Locate the cell with the specified text and output its [x, y] center coordinate. 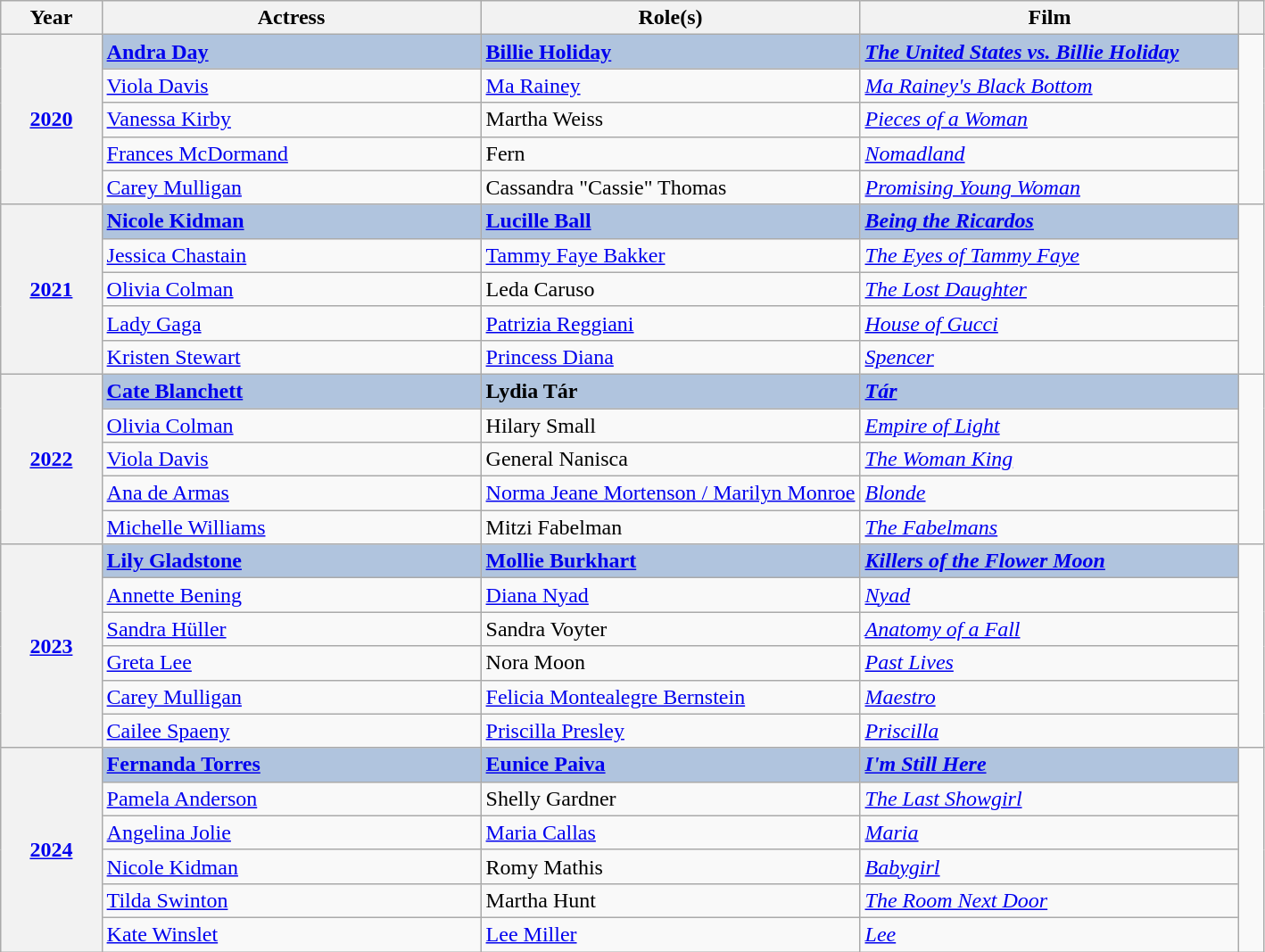
2021 [52, 289]
Andra Day [291, 52]
Romy Mathis [671, 866]
Nomadland [1049, 153]
Jessica Chastain [291, 255]
Mitzi Fabelman [671, 527]
Diana Nyad [671, 595]
Lydia Tár [671, 391]
I'm Still Here [1049, 765]
Kate Winslet [291, 934]
Promising Young Woman [1049, 187]
Pamela Anderson [291, 799]
Lee [1049, 934]
Cassandra "Cassie" Thomas [671, 187]
Tammy Faye Bakker [671, 255]
House of Gucci [1049, 323]
Priscilla [1049, 731]
Martha Hunt [671, 900]
The Eyes of Tammy Faye [1049, 255]
Pieces of a Woman [1049, 120]
Hilary Small [671, 426]
The United States vs. Billie Holiday [1049, 52]
Being the Ricardos [1049, 221]
Anatomy of a Fall [1049, 629]
Lee Miller [671, 934]
Lady Gaga [291, 323]
Princess Diana [671, 357]
Ana de Armas [291, 493]
Mollie Burkhart [671, 561]
Spencer [1049, 357]
Maestro [1049, 697]
Actress [291, 18]
2023 [52, 646]
The Woman King [1049, 459]
2020 [52, 120]
Sandra Voyter [671, 629]
2022 [52, 459]
Fernanda Torres [291, 765]
The Room Next Door [1049, 900]
The Fabelmans [1049, 527]
Norma Jeane Mortenson / Marilyn Monroe [671, 493]
Past Lives [1049, 663]
Felicia Montealegre Bernstein [671, 697]
Lucille Ball [671, 221]
Eunice Paiva [671, 765]
Cailee Spaeny [291, 731]
Year [52, 18]
Billie Holiday [671, 52]
Leda Caruso [671, 289]
Michelle Williams [291, 527]
Killers of the Flower Moon [1049, 561]
Ma Rainey's Black Bottom [1049, 86]
Maria Callas [671, 832]
Martha Weiss [671, 120]
Greta Lee [291, 663]
Fern [671, 153]
Tár [1049, 391]
Blonde [1049, 493]
2024 [52, 849]
Role(s) [671, 18]
Priscilla Presley [671, 731]
Empire of Light [1049, 426]
Lily Gladstone [291, 561]
Tilda Swinton [291, 900]
Maria [1049, 832]
Nyad [1049, 595]
General Nanisca [671, 459]
The Last Showgirl [1049, 799]
Film [1049, 18]
Babygirl [1049, 866]
Kristen Stewart [291, 357]
Angelina Jolie [291, 832]
Frances McDormand [291, 153]
Shelly Gardner [671, 799]
Vanessa Kirby [291, 120]
Nora Moon [671, 663]
Ma Rainey [671, 86]
Patrizia Reggiani [671, 323]
The Lost Daughter [1049, 289]
Sandra Hüller [291, 629]
Cate Blanchett [291, 391]
Annette Bening [291, 595]
